Determine the [X, Y] coordinate at the center of the cell enclosing the given text.  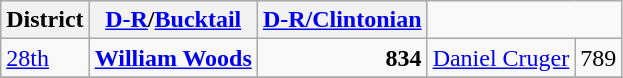
834 [342, 58]
28th [45, 58]
District [45, 20]
Daniel Cruger [501, 58]
D-R/Bucktail [173, 20]
789 [598, 58]
D-R/Clintonian [342, 20]
William Woods [173, 58]
